Extract the (x, y) coordinate from the center of the cell holding the provided text.  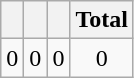
Total (102, 20)
